Extract the [X, Y] coordinate from the center of the cell holding the provided text.  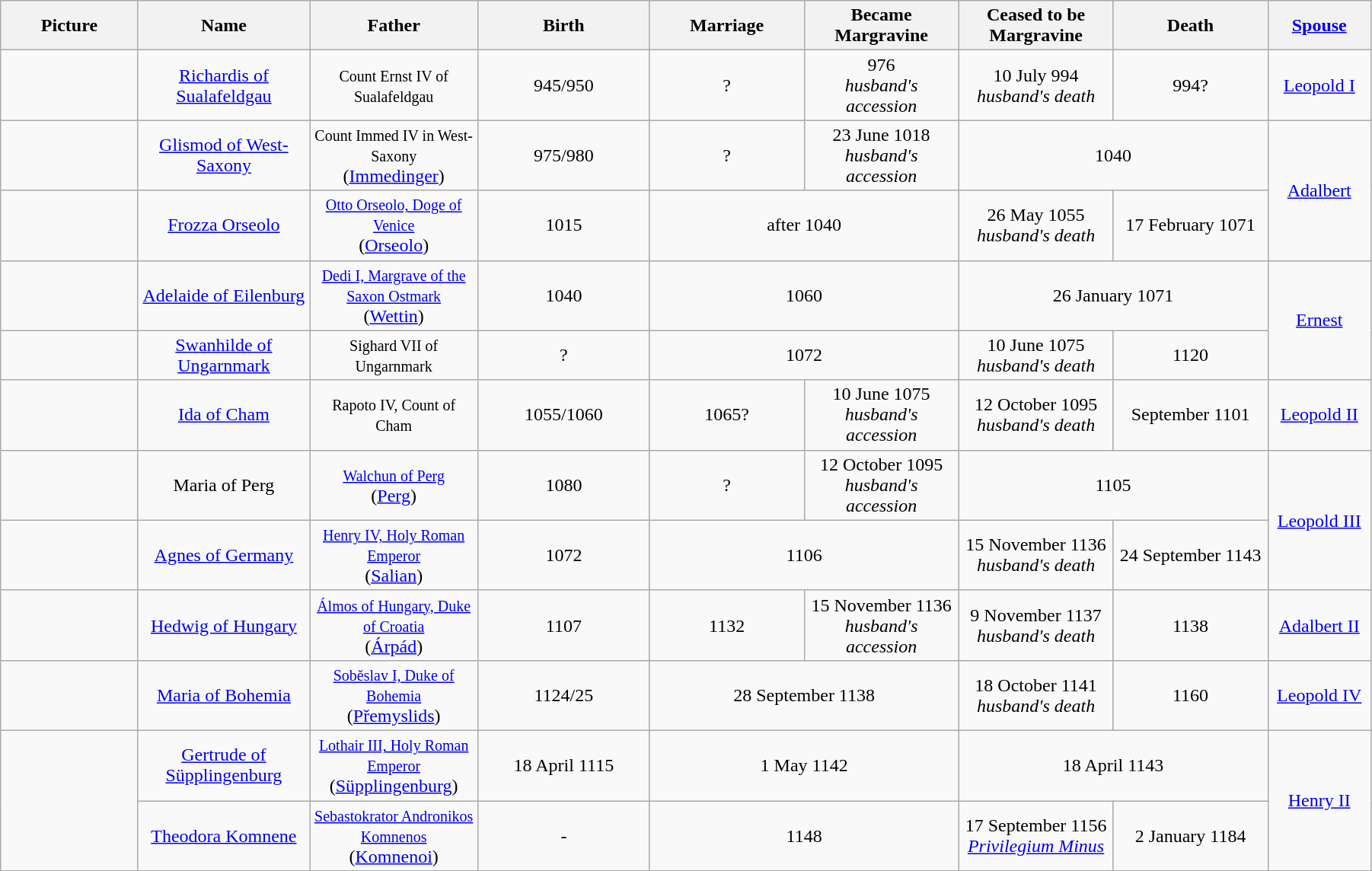
1105 [1113, 485]
1106 [804, 555]
994? [1191, 85]
12 October 1095husband's death [1035, 415]
Leopold IV [1319, 695]
Henry II [1319, 800]
10 June 1075husband's accession [882, 415]
12 October 1095husband's accession [882, 485]
Became Margravine [882, 26]
Walchun of Perg(Perg) [394, 485]
18 April 1143 [1113, 765]
Count Immed IV in West-Saxony(Immedinger) [394, 155]
945/950 [564, 85]
28 September 1138 [804, 695]
Father [394, 26]
Adalbert [1319, 190]
Leopold II [1319, 415]
Leopold III [1319, 520]
1065? [726, 415]
Rapoto IV, Count of Cham [394, 415]
Glismod of West-Saxony [224, 155]
Maria of Perg [224, 485]
975/980 [564, 155]
24 September 1143 [1191, 555]
Lothair III, Holy Roman Emperor(Süpplingenburg) [394, 765]
Swanhilde of Ungarnmark [224, 355]
1138 [1191, 625]
Leopold I [1319, 85]
976husband's accession [882, 85]
Death [1191, 26]
Theodora Komnene [224, 836]
Marriage [726, 26]
18 April 1115 [564, 765]
Henry IV, Holy Roman Emperor(Salian) [394, 555]
Adalbert II [1319, 625]
Soběslav I, Duke of Bohemia(Přemyslids) [394, 695]
1160 [1191, 695]
1107 [564, 625]
Ernest [1319, 320]
15 November 1136husband's accession [882, 625]
September 1101 [1191, 415]
Otto Orseolo, Doge of Venice(Orseolo) [394, 225]
Ceased to be Margravine [1035, 26]
Sebastokrator Andronikos Komnenos(Komnenoi) [394, 836]
- [564, 836]
Spouse [1319, 26]
Richardis of Sualafeldgau [224, 85]
Ida of Cham [224, 415]
Maria of Bohemia [224, 695]
26 January 1071 [1113, 295]
1 May 1142 [804, 765]
Picture [69, 26]
1120 [1191, 355]
Frozza Orseolo [224, 225]
Álmos of Hungary, Duke of Croatia(Árpád) [394, 625]
10 July 994husband's death [1035, 85]
Adelaide of Eilenburg [224, 295]
1015 [564, 225]
2 January 1184 [1191, 836]
1124/25 [564, 695]
1060 [804, 295]
Gertrude of Süpplingenburg [224, 765]
10 June 1075husband's death [1035, 355]
26 May 1055husband's death [1035, 225]
1080 [564, 485]
Sighard VII of Ungarnmark [394, 355]
Name [224, 26]
17 September 1156Privilegium Minus [1035, 836]
1132 [726, 625]
23 June 1018husband's accession [882, 155]
Birth [564, 26]
1055/1060 [564, 415]
18 October 1141husband's death [1035, 695]
9 November 1137husband's death [1035, 625]
1148 [804, 836]
after 1040 [804, 225]
Agnes of Germany [224, 555]
Hedwig of Hungary [224, 625]
Dedi I, Margrave of the Saxon Ostmark(Wettin) [394, 295]
15 November 1136husband's death [1035, 555]
Count Ernst IV of Sualafeldgau [394, 85]
17 February 1071 [1191, 225]
